For the text-containing cell, return its midpoint in (X, Y) coordinate format. 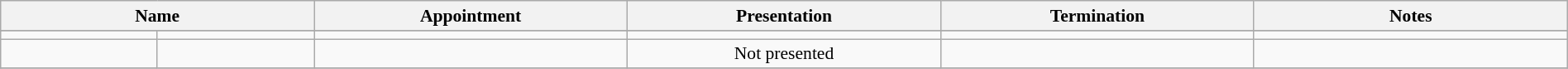
Not presented (784, 54)
Appointment (471, 16)
Presentation (784, 16)
Termination (1097, 16)
Name (157, 16)
Notes (1411, 16)
